Find where the given text appears and provide that cell's center as [x, y] coordinate. 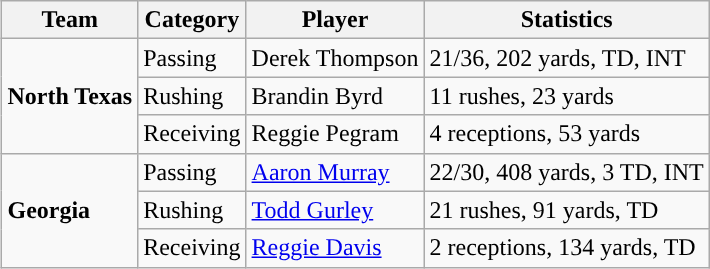
Todd Gurley [335, 210]
11 rushes, 23 yards [566, 96]
Derek Thompson [335, 58]
Team [70, 20]
22/30, 408 yards, 3 TD, INT [566, 172]
21 rushes, 91 yards, TD [566, 210]
Aaron Murray [335, 172]
Brandin Byrd [335, 96]
Georgia [70, 210]
4 receptions, 53 yards [566, 134]
2 receptions, 134 yards, TD [566, 248]
Player [335, 20]
Reggie Davis [335, 248]
21/36, 202 yards, TD, INT [566, 58]
North Texas [70, 96]
Category [192, 20]
Statistics [566, 20]
Reggie Pegram [335, 134]
